Extract the [x, y] coordinate from the center of the cell holding the provided text.  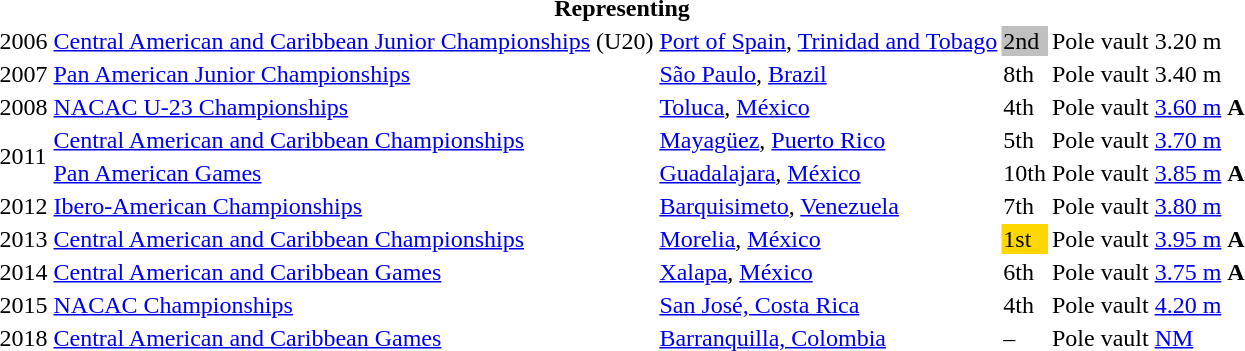
Pan American Games [354, 173]
NACAC U-23 Championships [354, 107]
2nd [1025, 41]
Xalapa, México [828, 272]
10th [1025, 173]
Barquisimeto, Venezuela [828, 206]
8th [1025, 74]
Pan American Junior Championships [354, 74]
6th [1025, 272]
7th [1025, 206]
Port of Spain, Trinidad and Tobago [828, 41]
São Paulo, Brazil [828, 74]
5th [1025, 140]
Morelia, México [828, 239]
San José, Costa Rica [828, 305]
1st [1025, 239]
NACAC Championships [354, 305]
Ibero-American Championships [354, 206]
Central American and Caribbean Junior Championships (U20) [354, 41]
Guadalajara, México [828, 173]
Toluca, México [828, 107]
Mayagüez, Puerto Rico [828, 140]
Central American and Caribbean Games [354, 272]
